Scan for the cell matching the given text and deliver its (X, Y) coordinate at center. 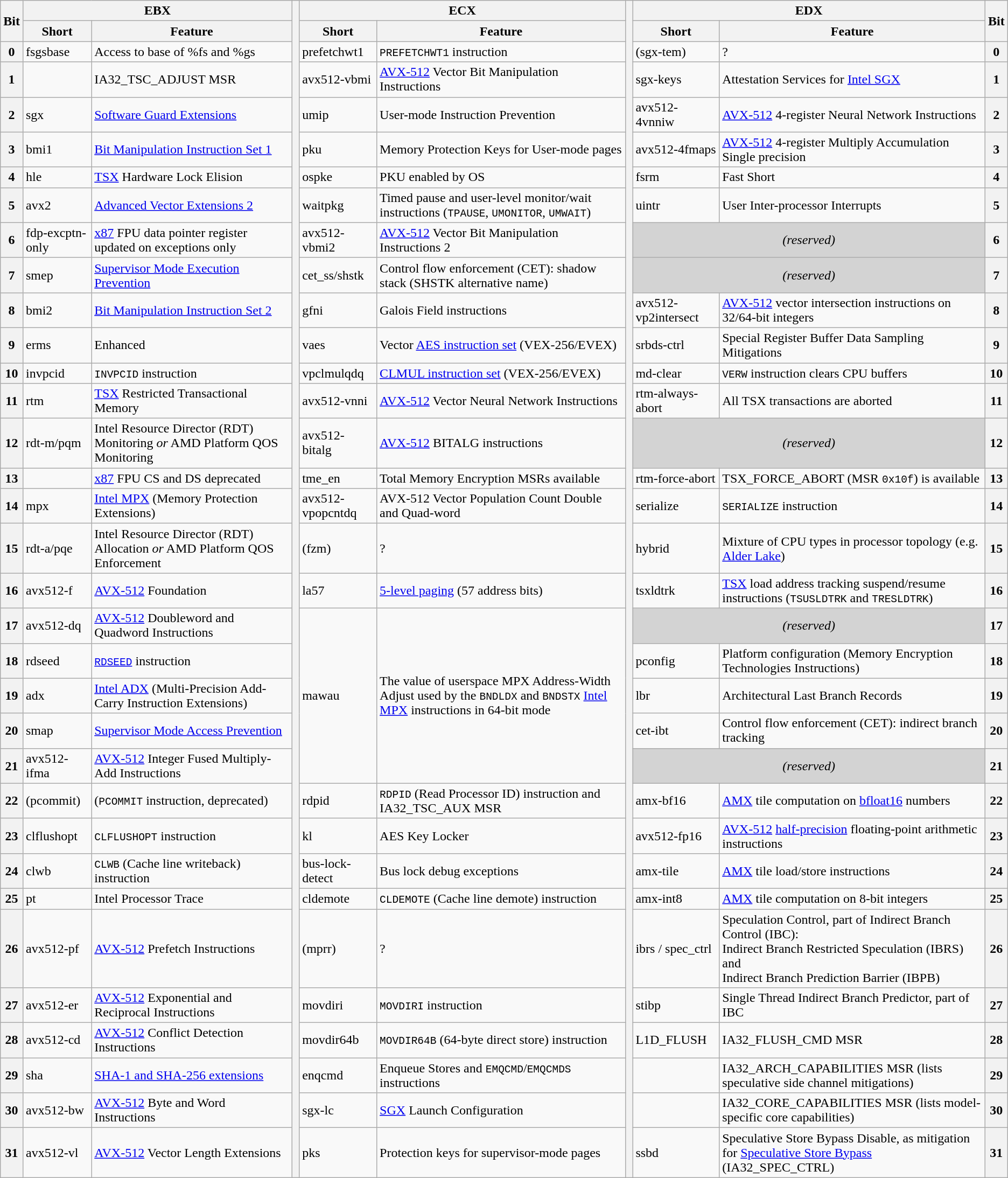
rtm-force-abort (676, 478)
INVPCID instruction (192, 373)
vpclmulqdq (338, 373)
Protection keys for supervisor-mode pages (501, 1153)
pku (338, 150)
gfni (338, 310)
avx512-vpopcntdq (338, 506)
amx-tile (676, 870)
avx512-vl (57, 1153)
ibrs / spec_ctrl (676, 949)
avx512-vbmi2 (338, 240)
Galois Field instructions (501, 310)
All TSX transactions are aborted (852, 401)
sgx-lc (338, 1111)
lbr (676, 696)
Architectural Last Branch Records (852, 696)
fsrm (676, 177)
CLDEMOTE (Cache line demote) instruction (501, 898)
amx-bf16 (676, 800)
Intel MPX (Memory Protection Extensions) (192, 506)
avx512-fp16 (676, 836)
AMX tile computation on 8-bit integers (852, 898)
AVX-512 Foundation (192, 590)
PKU enabled by OS (501, 177)
TSX_FORCE_ABORT (MSR 0x10f) is available (852, 478)
adx (57, 696)
avx512-ifma (57, 766)
IA32_FLUSH_CMD MSR (852, 1041)
Control flow enforcement (CET): indirect branch tracking (852, 730)
Access to base of %fs and %gs (192, 52)
AMX tile load/store instructions (852, 870)
avx512-er (57, 1005)
waitpkg (338, 205)
x87 FPU data pointer register updated on exceptions only (192, 240)
RDPID (Read Processor ID) instruction and IA32_TSC_AUX MSR (501, 800)
Bit Manipulation Instruction Set 1 (192, 150)
invpcid (57, 373)
smep (57, 275)
avx512-dq (57, 626)
umip (338, 114)
Fast Short (852, 177)
EDX (809, 11)
cet_ss/shstk (338, 275)
AVX-512 Vector Population Count Double and Quad-word (501, 506)
AES Key Locker (501, 836)
AVX-512 Exponential and Reciprocal Instructions (192, 1005)
AVX-512 BITALG instructions (501, 443)
Intel Processor Trace (192, 898)
The value of userspace MPX Address-Width Adjust used by the BNDLDX and BNDSTX Intel MPX instructions in 64-bit mode (501, 696)
enqcmd (338, 1075)
(pcommit) (57, 800)
kl (338, 836)
avx512-4vnniw (676, 114)
5-level paging (57 address bits) (501, 590)
clwb (57, 870)
cet-ibt (676, 730)
avx512-4fmaps (676, 150)
rdpid (338, 800)
Platform configuration (Memory Encryption Technologies Instructions) (852, 660)
erms (57, 345)
sgx-keys (676, 80)
CLWB (Cache line writeback) instruction (192, 870)
Intel ADX (Multi-Precision Add-Carry Instruction Extensions) (192, 696)
tme_en (338, 478)
uintr (676, 205)
AVX-512 4-register Neural Network Instructions (852, 114)
rdseed (57, 660)
movdir64b (338, 1041)
ECX (463, 11)
AVX-512 Vector Neural Network Instructions (501, 401)
AVX-512 4-register Multiply Accumulation Single precision (852, 150)
mpx (57, 506)
Timed pause and user-level monitor/wait instructions (TPAUSE, UMONITOR, UMWAIT) (501, 205)
MOVDIRI instruction (501, 1005)
SGX Launch Configuration (501, 1111)
PREFETCHWT1 instruction (501, 52)
VERW instruction clears CPU buffers (852, 373)
AVX-512 Byte and Word Instructions (192, 1111)
Bit Manipulation Instruction Set 2 (192, 310)
hle (57, 177)
AVX-512 Prefetch Instructions (192, 949)
bmi2 (57, 310)
Supervisor Mode Execution Prevention (192, 275)
clflushopt (57, 836)
L1D_FLUSH (676, 1041)
User Inter-processor Interrupts (852, 205)
hybrid (676, 548)
User-mode Instruction Prevention (501, 114)
cldemote (338, 898)
IA32_ARCH_CAPABILITIES MSR (lists speculative side channel mitigations) (852, 1075)
EBX (157, 11)
avx512-f (57, 590)
Supervisor Mode Access Prevention (192, 730)
(PCOMMIT instruction, deprecated) (192, 800)
Speculative Store Bypass Disable, as mitigation for Speculative Store Bypass (IA32_SPEC_CTRL) (852, 1153)
Memory Protection Keys for User-mode pages (501, 150)
tsxldtrk (676, 590)
IA32_CORE_CAPABILITIES MSR (lists model-specific core capabilities) (852, 1111)
avx2 (57, 205)
fsgsbase (57, 52)
rdt-m/pqm (57, 443)
fdp-excptn-only (57, 240)
avx512-vnni (338, 401)
TSX Restricted Transactional Memory (192, 401)
md-clear (676, 373)
Enhanced (192, 345)
rdt-a/pqe (57, 548)
TSX Hardware Lock Elision (192, 177)
serialize (676, 506)
movdiri (338, 1005)
pks (338, 1153)
AVX-512 Vector Bit Manipulation Instructions 2 (501, 240)
amx-int8 (676, 898)
AVX-512 Conflict Detection Instructions (192, 1041)
avx512-bw (57, 1111)
Enqueue Stores and EMQCMD/EMQCMDS instructions (501, 1075)
Advanced Vector Extensions 2 (192, 205)
sha (57, 1075)
avx512-bitalg (338, 443)
CLFLUSHOPT instruction (192, 836)
Intel Resource Director (RDT) Allocation or AMD Platform QOS Enforcement (192, 548)
x87 FPU CS and DS deprecated (192, 478)
ssbd (676, 1153)
la57 (338, 590)
Mixture of CPU types in processor topology (e.g. Alder Lake) (852, 548)
smap (57, 730)
ospke (338, 177)
AVX-512 Vector Bit Manipulation Instructions (501, 80)
avx512-vp2intersect (676, 310)
SHA-1 and SHA-256 extensions (192, 1075)
Special Register Buffer Data Sampling Mitigations (852, 345)
avx512-pf (57, 949)
Vector AES instruction set (VEX-256/EVEX) (501, 345)
avx512-vbmi (338, 80)
Attestation Services for Intel SGX (852, 80)
mawau (338, 696)
bus-lock-detect (338, 870)
IA32_TSC_ADJUST MSR (192, 80)
AVX-512 Integer Fused Multiply-Add Instructions (192, 766)
Total Memory Encryption MSRs available (501, 478)
vaes (338, 345)
pconfig (676, 660)
stibp (676, 1005)
AVX-512 Vector Length Extensions (192, 1153)
CLMUL instruction set (VEX-256/EVEX) (501, 373)
bmi1 (57, 150)
AVX-512 Doubleword and Quadword Instructions (192, 626)
Single Thread Indirect Branch Predictor, part of IBC (852, 1005)
SERIALIZE instruction (852, 506)
Intel Resource Director (RDT) Monitoring or AMD Platform QOS Monitoring (192, 443)
Bus lock debug exceptions (501, 870)
prefetchwt1 (338, 52)
srbds-ctrl (676, 345)
(sgx-tem) (676, 52)
(mprr) (338, 949)
pt (57, 898)
rtm-always-abort (676, 401)
MOVDIR64B (64-byte direct store) instruction (501, 1041)
Control flow enforcement (CET): shadow stack (SHSTK alternative name) (501, 275)
Software Guard Extensions (192, 114)
(fzm) (338, 548)
sgx (57, 114)
RDSEED instruction (192, 660)
AVX-512 half-precision floating-point arithmetic instructions (852, 836)
AVX-512 vector intersection instructions on 32/64-bit integers (852, 310)
TSX load address tracking suspend/resume instructions (TSUSLDTRK and TRESLDTRK) (852, 590)
Speculation Control, part of Indirect Branch Control (IBC):Indirect Branch Restricted Speculation (IBRS) andIndirect Branch Prediction Barrier (IBPB) (852, 949)
AMX tile computation on bfloat16 numbers (852, 800)
rtm (57, 401)
avx512-cd (57, 1041)
